Return (x, y) of the center of cell containing provided text 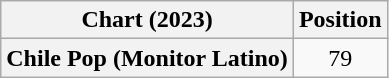
Position (340, 20)
Chart (2023) (148, 20)
79 (340, 58)
Chile Pop (Monitor Latino) (148, 58)
